Extract the (x, y) coordinate from the center of the cell holding the provided text.  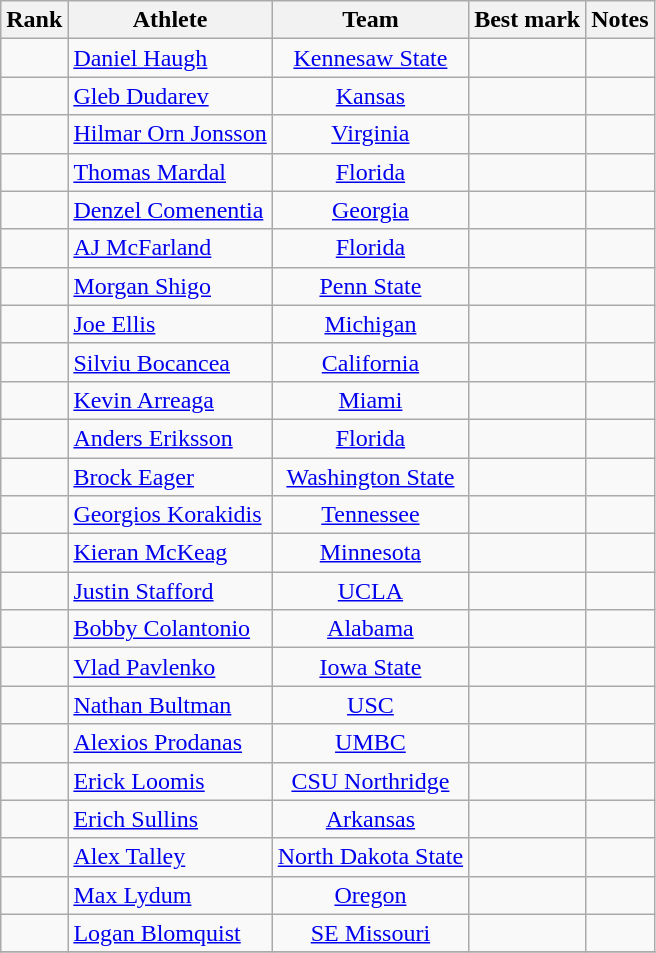
Iowa State (370, 667)
Kansas (370, 96)
Anders Eriksson (170, 438)
Alexios Prodanas (170, 743)
Daniel Haugh (170, 58)
California (370, 362)
Kieran McKeag (170, 553)
Nathan Bultman (170, 705)
Washington State (370, 477)
SE Missouri (370, 933)
Arkansas (370, 819)
Rank (34, 20)
Georgia (370, 210)
AJ McFarland (170, 248)
Max Lydum (170, 895)
Justin Stafford (170, 591)
UCLA (370, 591)
Alex Talley (170, 857)
Gleb Dudarev (170, 96)
Kevin Arreaga (170, 400)
UMBC (370, 743)
Silviu Bocancea (170, 362)
Erick Loomis (170, 781)
Morgan Shigo (170, 286)
Kennesaw State (370, 58)
Hilmar Orn Jonsson (170, 134)
North Dakota State (370, 857)
Denzel Comenentia (170, 210)
Tennessee (370, 515)
Joe Ellis (170, 324)
Erich Sullins (170, 819)
Miami (370, 400)
Best mark (528, 20)
Thomas Mardal (170, 172)
Bobby Colantonio (170, 629)
USC (370, 705)
Brock Eager (170, 477)
Minnesota (370, 553)
Athlete (170, 20)
Team (370, 20)
Penn State (370, 286)
Notes (620, 20)
Logan Blomquist (170, 933)
CSU Northridge (370, 781)
Virginia (370, 134)
Georgios Korakidis (170, 515)
Oregon (370, 895)
Alabama (370, 629)
Michigan (370, 324)
Vlad Pavlenko (170, 667)
